Find where the given text appears and provide that cell's center as [x, y] coordinate. 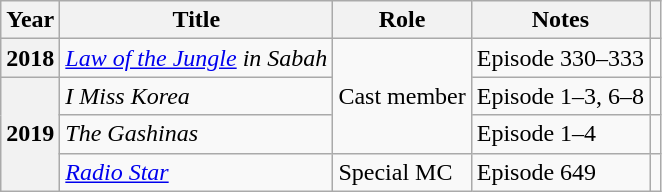
Law of the Jungle in Sabah [196, 58]
I Miss Korea [196, 96]
The Gashinas [196, 134]
Notes [560, 20]
Title [196, 20]
Special MC [402, 172]
Role [402, 20]
Year [30, 20]
2019 [30, 134]
Episode 649 [560, 172]
Cast member [402, 96]
Episode 1–4 [560, 134]
Episode 330–333 [560, 58]
Radio Star [196, 172]
2018 [30, 58]
Episode 1–3, 6–8 [560, 96]
